Identify which cell holds the provided text, then report its (X, Y) central coordinate. 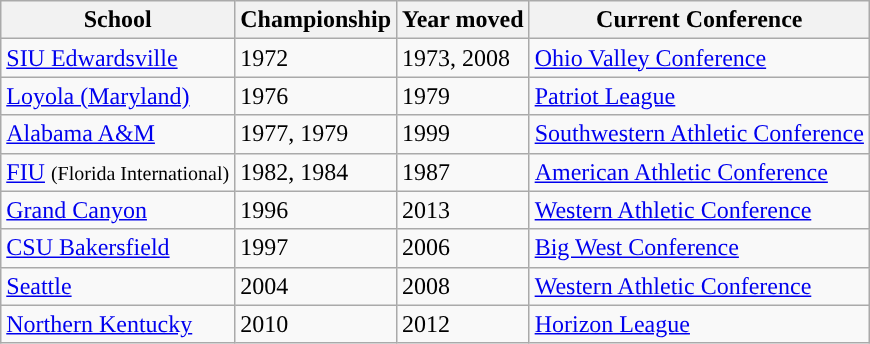
Ohio Valley Conference (699, 58)
1976 (316, 96)
2010 (316, 324)
2006 (464, 248)
Seattle (118, 286)
CSU Bakersfield (118, 248)
Southwestern Athletic Conference (699, 134)
1996 (316, 210)
SIU Edwardsville (118, 58)
1979 (464, 96)
Loyola (Maryland) (118, 96)
Alabama A&M (118, 134)
Current Conference (699, 20)
1987 (464, 172)
Northern Kentucky (118, 324)
School (118, 20)
1982, 1984 (316, 172)
Big West Conference (699, 248)
2008 (464, 286)
American Athletic Conference (699, 172)
1997 (316, 248)
FIU (Florida International) (118, 172)
1973, 2008 (464, 58)
1972 (316, 58)
Patriot League (699, 96)
2004 (316, 286)
Championship (316, 20)
1999 (464, 134)
Grand Canyon (118, 210)
2012 (464, 324)
2013 (464, 210)
Horizon League (699, 324)
Year moved (464, 20)
1977, 1979 (316, 134)
